Output the [X, Y] coordinate of the center of the cell containing the given text.  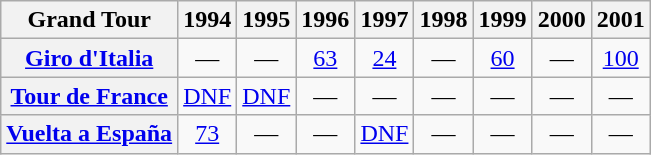
Giro d'Italia [90, 58]
1999 [502, 20]
Grand Tour [90, 20]
2001 [620, 20]
1997 [384, 20]
1995 [266, 20]
100 [620, 58]
2000 [562, 20]
73 [208, 134]
1996 [326, 20]
Tour de France [90, 96]
1998 [444, 20]
60 [502, 58]
24 [384, 58]
63 [326, 58]
Vuelta a España [90, 134]
1994 [208, 20]
